Detect which cell encompasses the target text, then output its (X, Y) center coordinate. 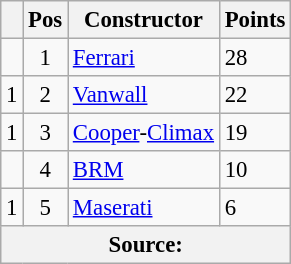
10 (254, 170)
Maserati (144, 208)
5 (46, 208)
2 (46, 95)
Source: (146, 245)
4 (46, 170)
19 (254, 133)
Cooper-Climax (144, 133)
28 (254, 58)
Pos (46, 20)
Constructor (144, 20)
Points (254, 20)
Ferrari (144, 58)
3 (46, 133)
22 (254, 95)
BRM (144, 170)
6 (254, 208)
Vanwall (144, 95)
